Return the [X, Y] coordinate for the center point of the cell that contains the specified text.  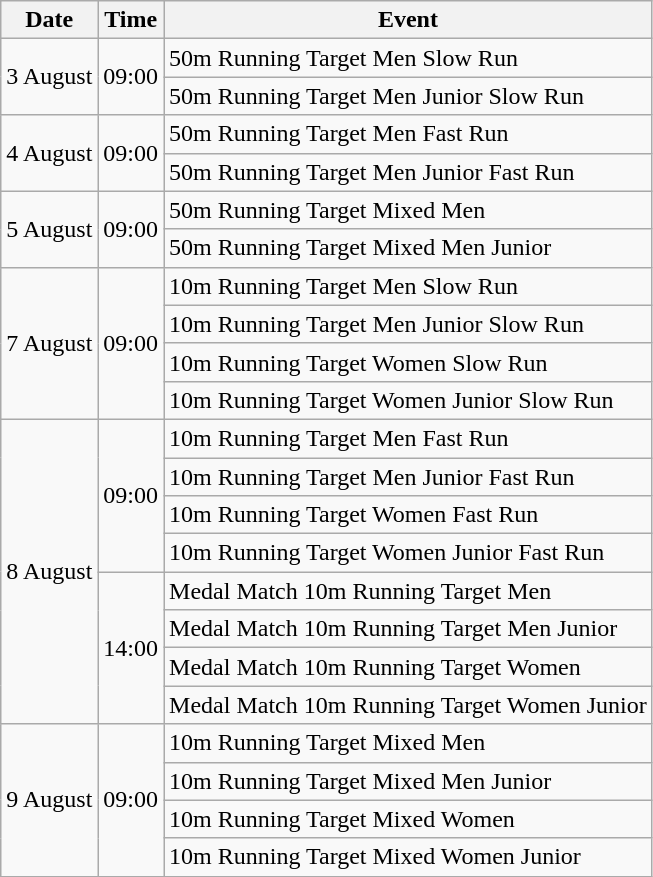
10m Running Target Men Junior Fast Run [408, 477]
50m Running Target Mixed Men Junior [408, 248]
50m Running Target Men Slow Run [408, 58]
50m Running Target Mixed Men [408, 210]
10m Running Target Women Fast Run [408, 515]
10m Running Target Mixed Women Junior [408, 857]
14:00 [131, 648]
4 August [50, 153]
Time [131, 20]
Medal Match 10m Running Target Men Junior [408, 629]
Medal Match 10m Running Target Women [408, 667]
Event [408, 20]
10m Running Target Mixed Men Junior [408, 781]
Medal Match 10m Running Target Women Junior [408, 705]
8 August [50, 571]
50m Running Target Men Junior Fast Run [408, 172]
50m Running Target Men Junior Slow Run [408, 96]
10m Running Target Women Junior Slow Run [408, 400]
5 August [50, 229]
10m Running Target Mixed Men [408, 743]
10m Running Target Men Junior Slow Run [408, 324]
Date [50, 20]
9 August [50, 800]
Medal Match 10m Running Target Men [408, 591]
10m Running Target Mixed Women [408, 819]
10m Running Target Women Slow Run [408, 362]
50m Running Target Men Fast Run [408, 134]
3 August [50, 77]
10m Running Target Men Slow Run [408, 286]
10m Running Target Women Junior Fast Run [408, 553]
7 August [50, 343]
10m Running Target Men Fast Run [408, 438]
